Locate the cell with the specified text and output its (x, y) center coordinate. 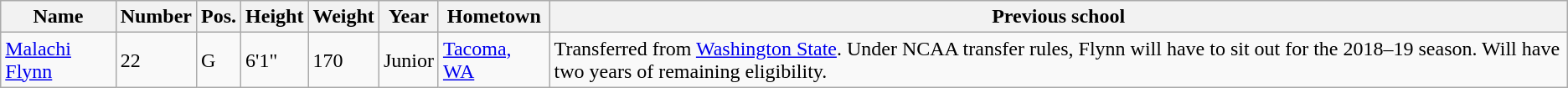
Previous school (1059, 17)
Year (409, 17)
Name (59, 17)
6'1" (275, 60)
G (218, 60)
Pos. (218, 17)
Tacoma, WA (494, 60)
Height (275, 17)
Junior (409, 60)
Number (156, 17)
Hometown (494, 17)
22 (156, 60)
Weight (343, 17)
Malachi Flynn (59, 60)
170 (343, 60)
